From the cell containing the given text, extract its center point as [X, Y] coordinate. 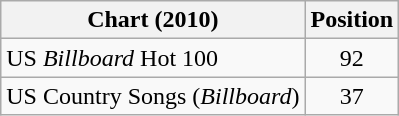
92 [352, 58]
US Billboard Hot 100 [153, 58]
37 [352, 96]
Chart (2010) [153, 20]
US Country Songs (Billboard) [153, 96]
Position [352, 20]
